Identify which cell holds the provided text, then report its [X, Y] central coordinate. 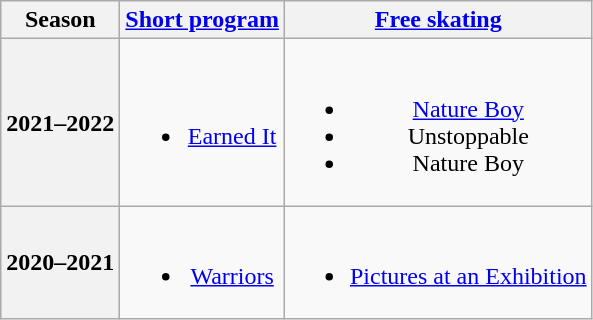
Season [60, 20]
Free skating [438, 20]
2020–2021 [60, 262]
Pictures at an Exhibition [438, 262]
Warriors [202, 262]
Nature Boy Unstoppable Nature Boy [438, 122]
Earned It [202, 122]
2021–2022 [60, 122]
Short program [202, 20]
